Scan for the cell matching the given text and deliver its [x, y] coordinate at center. 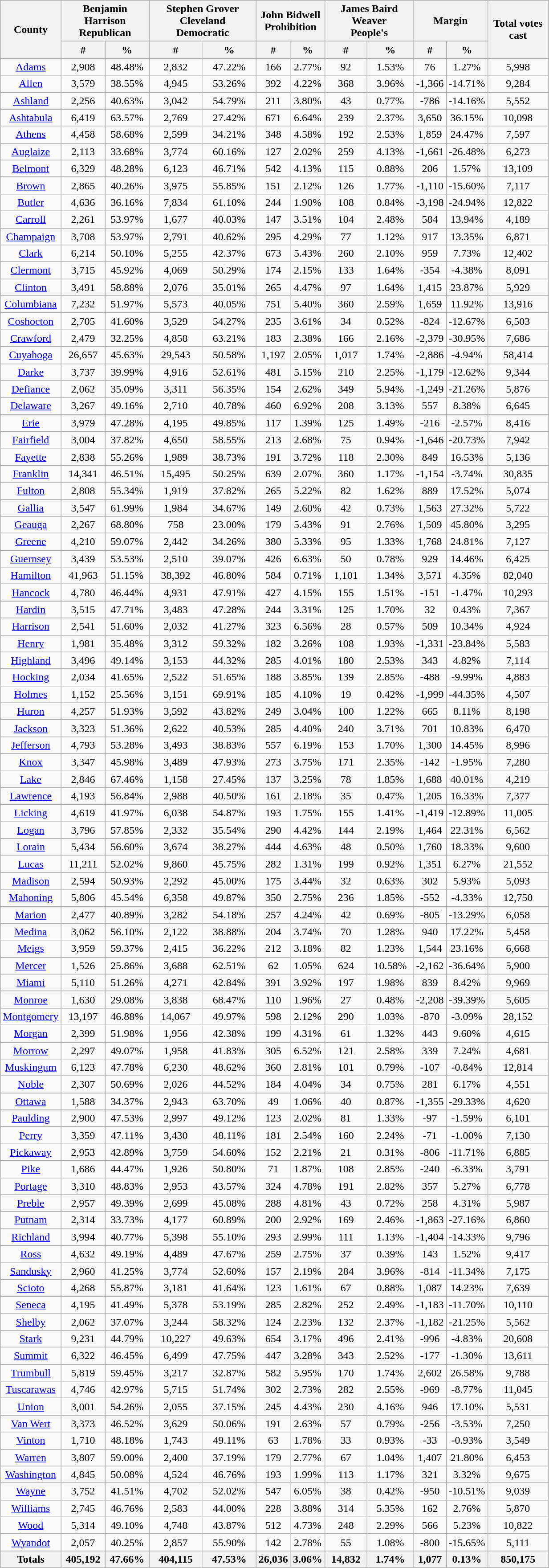
Athens [31, 135]
5,314 [83, 1525]
2,267 [83, 525]
45.63% [127, 355]
124 [273, 1322]
24.81% [467, 542]
2.16% [390, 338]
60.16% [229, 151]
17.10% [467, 1407]
1.98% [390, 983]
1,464 [430, 830]
1.75% [307, 813]
44.79% [127, 1339]
11,005 [518, 813]
293 [273, 1237]
5.27% [467, 1186]
5,136 [518, 457]
45.00% [229, 881]
-177 [430, 1356]
5,110 [83, 983]
54.60% [229, 1152]
-71 [430, 1135]
3,282 [175, 915]
4.58% [307, 135]
5,458 [518, 932]
-6.33% [467, 1169]
43.87% [229, 1525]
22.31% [467, 830]
889 [430, 491]
45.98% [127, 762]
38.27% [229, 847]
39.07% [229, 559]
3.72% [307, 457]
6,562 [518, 830]
-11.71% [467, 1152]
1.05% [307, 966]
2,699 [175, 1203]
5,398 [175, 1237]
3,807 [83, 1457]
7,597 [518, 135]
26.58% [467, 1373]
1,205 [430, 796]
52.60% [229, 1271]
32.25% [127, 338]
37.07% [127, 1322]
0.77% [390, 101]
51.93% [127, 711]
3,347 [83, 762]
67.46% [127, 779]
10,293 [518, 593]
115 [346, 168]
63.21% [229, 338]
-14.16% [467, 101]
5.22% [307, 491]
0.50% [390, 847]
1,984 [175, 508]
183 [273, 338]
27.32% [467, 508]
5.93% [467, 881]
1.52% [467, 1254]
Medina [31, 932]
40.53% [229, 728]
Defiance [31, 389]
2.15% [307, 270]
Wayne [31, 1491]
4,845 [83, 1474]
1,956 [175, 1033]
4.01% [307, 660]
3,529 [175, 321]
12,822 [518, 202]
917 [430, 237]
4.43% [307, 1407]
56.35% [229, 389]
57 [346, 1424]
Coshocton [31, 321]
40.62% [229, 237]
5.35% [390, 1508]
2,583 [175, 1508]
6.17% [467, 1085]
4.40% [307, 728]
4.24% [307, 915]
323 [273, 626]
-30.95% [467, 338]
348 [273, 135]
121 [346, 1050]
447 [273, 1356]
8,416 [518, 423]
51.15% [127, 576]
3.18% [307, 949]
2,791 [175, 237]
-814 [430, 1271]
6,885 [518, 1152]
197 [346, 983]
3,001 [83, 1407]
-1,249 [430, 389]
392 [273, 84]
236 [346, 898]
Washington [31, 1474]
Mahoning [31, 898]
3,430 [175, 1135]
Crawford [31, 338]
-3.53% [467, 1424]
2,997 [175, 1118]
53.53% [127, 559]
3.28% [307, 1356]
1.12% [390, 237]
61 [346, 1033]
43.82% [229, 711]
2,032 [175, 626]
7,114 [518, 660]
7,280 [518, 762]
3,153 [175, 660]
4.63% [307, 847]
58,414 [518, 355]
1.78% [307, 1441]
49.63% [229, 1339]
47.22% [229, 67]
-142 [430, 762]
929 [430, 559]
55.87% [127, 1288]
14,341 [83, 474]
3,489 [175, 762]
6,329 [83, 168]
2,960 [83, 1271]
8,091 [518, 270]
4,507 [518, 694]
25.86% [127, 966]
26,036 [273, 1559]
3,959 [83, 949]
50.25% [229, 474]
6,419 [83, 118]
59.00% [127, 1457]
1.08% [390, 1542]
44.47% [127, 1169]
144 [346, 830]
0.52% [390, 321]
-996 [430, 1339]
1,077 [430, 1559]
49.11% [229, 1441]
4.42% [307, 830]
Hardin [31, 610]
288 [273, 1203]
53.19% [229, 1305]
48 [346, 847]
49.16% [127, 406]
91 [346, 525]
0.93% [390, 1441]
26,657 [83, 355]
Seneca [31, 1305]
54.27% [229, 321]
153 [346, 745]
142 [273, 1542]
1.32% [390, 1033]
1.51% [390, 593]
4,632 [83, 1254]
17.52% [467, 491]
55.34% [127, 491]
3.85% [307, 677]
5,111 [518, 1542]
Jackson [31, 728]
-29.33% [467, 1101]
-2,208 [430, 999]
1,688 [430, 779]
1,152 [83, 694]
-21.25% [467, 1322]
5.94% [390, 389]
4.78% [307, 1186]
305 [273, 1050]
1,158 [175, 779]
Morgan [31, 1033]
147 [273, 219]
Tuscarawas [31, 1390]
204 [273, 932]
50.58% [229, 355]
2.35% [390, 762]
James Baird WeaverPeople's [369, 21]
4,650 [175, 440]
-33 [430, 1441]
Ottawa [31, 1101]
2.24% [390, 1135]
5,255 [175, 254]
Fulton [31, 491]
Jefferson [31, 745]
12,814 [518, 1068]
45.54% [127, 898]
1.62% [390, 491]
10,110 [518, 1305]
1,989 [175, 457]
6.19% [307, 745]
5.40% [307, 304]
33.68% [127, 151]
1,509 [430, 525]
Pike [31, 1169]
Stark [31, 1339]
54.79% [229, 101]
2,900 [83, 1118]
113 [346, 1474]
-21.26% [467, 389]
4.10% [307, 694]
4.81% [307, 1203]
3,491 [83, 287]
257 [273, 915]
Putnam [31, 1220]
208 [346, 406]
380 [273, 542]
2.49% [390, 1305]
4,069 [175, 270]
4.82% [467, 660]
Champaign [31, 237]
33 [346, 1441]
54.18% [229, 915]
Lawrence [31, 796]
49.07% [127, 1050]
2.07% [307, 474]
1.90% [307, 202]
10,822 [518, 1525]
Mercer [31, 966]
-14.71% [467, 84]
4.35% [467, 576]
1,958 [175, 1050]
169 [346, 1220]
Allen [31, 84]
4,524 [175, 1474]
6,871 [518, 237]
2.55% [390, 1390]
426 [273, 559]
3,181 [175, 1288]
-23.84% [467, 643]
-11.34% [467, 1271]
566 [430, 1525]
946 [430, 1407]
-805 [430, 915]
13,109 [518, 168]
184 [273, 1085]
3,549 [518, 1441]
-8.77% [467, 1390]
5,434 [83, 847]
8.38% [467, 406]
1,659 [430, 304]
6,058 [518, 915]
92 [346, 67]
10,098 [518, 118]
2.23% [307, 1322]
42.97% [127, 1390]
55 [346, 1542]
5.23% [467, 1525]
Hamilton [31, 576]
258 [430, 1203]
2.60% [307, 508]
7,127 [518, 542]
4,748 [175, 1525]
59.07% [127, 542]
Trumbull [31, 1373]
14.45% [467, 745]
50 [346, 559]
3,715 [83, 270]
Marion [31, 915]
Scioto [31, 1288]
48.83% [127, 1186]
Adams [31, 67]
2,261 [83, 219]
55.90% [229, 1542]
61.10% [229, 202]
940 [430, 932]
154 [273, 389]
1.23% [390, 949]
6,470 [518, 728]
Cuyahoga [31, 355]
839 [430, 983]
2.52% [390, 1356]
29,543 [175, 355]
2.18% [307, 796]
41.51% [127, 1491]
23.16% [467, 949]
3.26% [307, 643]
324 [273, 1186]
2.38% [307, 338]
42.84% [229, 983]
1,768 [430, 542]
2,399 [83, 1033]
Miami [31, 983]
1,919 [175, 491]
182 [273, 643]
49.87% [229, 898]
63.70% [229, 1101]
6.63% [307, 559]
Ashtabula [31, 118]
149 [273, 508]
9,344 [518, 372]
38 [346, 1491]
-1,355 [430, 1101]
-0.84% [467, 1068]
-3.74% [467, 474]
6,038 [175, 813]
2,808 [83, 491]
Clark [31, 254]
-1.30% [467, 1356]
41.65% [127, 677]
162 [430, 1508]
404,115 [175, 1559]
2.78% [307, 1542]
Monroe [31, 999]
13,611 [518, 1356]
Carroll [31, 219]
3,579 [83, 84]
1.22% [390, 711]
49.85% [229, 423]
4,489 [175, 1254]
41.25% [127, 1271]
58.32% [229, 1322]
4,746 [83, 1390]
Guernsey [31, 559]
Madison [31, 881]
6.27% [467, 864]
41.64% [229, 1288]
60.89% [229, 1220]
5,573 [175, 304]
8,996 [518, 745]
6.64% [307, 118]
36.15% [467, 118]
2.59% [390, 304]
211 [273, 101]
48.11% [229, 1135]
2,745 [83, 1508]
Columbiana [31, 304]
40.78% [229, 406]
3,373 [83, 1424]
4,931 [175, 593]
50.10% [127, 254]
5,583 [518, 643]
673 [273, 254]
4,193 [83, 796]
284 [346, 1271]
4,615 [518, 1033]
2,442 [175, 542]
7,377 [518, 796]
2,055 [175, 1407]
Williams [31, 1508]
Richland [31, 1237]
160 [346, 1135]
Highland [31, 660]
2,477 [83, 915]
2,256 [83, 101]
3,708 [83, 237]
14.46% [467, 559]
2,957 [83, 1203]
49.12% [229, 1118]
-2,886 [430, 355]
Clinton [31, 287]
23.00% [229, 525]
Preble [31, 1203]
3.51% [307, 219]
0.69% [390, 915]
240 [346, 728]
2,541 [83, 626]
1,526 [83, 966]
8,198 [518, 711]
40.63% [127, 101]
56.10% [127, 932]
496 [346, 1339]
-1,182 [430, 1322]
34.67% [229, 508]
47.75% [229, 1356]
28 [346, 626]
3,979 [83, 423]
6.52% [307, 1050]
350 [273, 898]
40.01% [467, 779]
57.85% [127, 830]
1,926 [175, 1169]
2,307 [83, 1085]
50.93% [127, 881]
1.34% [390, 576]
3,311 [175, 389]
-1.00% [467, 1135]
5,378 [175, 1305]
9,039 [518, 1491]
3.92% [307, 983]
2,594 [83, 881]
1.41% [390, 813]
9,284 [518, 84]
5,562 [518, 1322]
-1.95% [467, 762]
40.05% [229, 304]
547 [273, 1491]
27.42% [229, 118]
45.08% [229, 1203]
-15.65% [467, 1542]
13.94% [467, 219]
28,152 [518, 1016]
12,750 [518, 898]
624 [346, 966]
1,407 [430, 1457]
-4.38% [467, 270]
1.31% [307, 864]
3.88% [307, 1508]
2.54% [307, 1135]
2.29% [390, 1525]
45.80% [467, 525]
6,322 [83, 1356]
6.05% [307, 1491]
2.92% [307, 1220]
47.78% [127, 1068]
-4.94% [467, 355]
-1,419 [430, 813]
2,113 [83, 151]
7,130 [518, 1135]
Geauga [31, 525]
61.99% [127, 508]
850,175 [518, 1559]
47.91% [229, 593]
0.94% [390, 440]
2,522 [175, 677]
132 [346, 1322]
77 [346, 237]
248 [346, 1525]
6,273 [518, 151]
32.87% [229, 1373]
0.87% [390, 1101]
Belmont [31, 168]
0.48% [390, 999]
49.97% [229, 1016]
6,358 [175, 898]
Brown [31, 185]
37.19% [229, 1457]
1,588 [83, 1101]
95 [346, 542]
9,860 [175, 864]
75 [346, 440]
Henry [31, 643]
3,312 [175, 643]
1.57% [467, 168]
235 [273, 321]
-1,183 [430, 1305]
0.75% [390, 1085]
3,838 [175, 999]
59.37% [127, 949]
4,268 [83, 1288]
6,425 [518, 559]
7,175 [518, 1271]
Franklin [31, 474]
4,780 [83, 593]
339 [430, 1050]
-1,331 [430, 643]
1,087 [430, 1288]
133 [346, 270]
0.31% [390, 1152]
6,214 [83, 254]
126 [346, 185]
45.92% [127, 270]
Margin [451, 21]
3,592 [175, 711]
27 [346, 999]
Lorain [31, 847]
4,858 [175, 338]
4.15% [307, 593]
6,499 [175, 1356]
3,796 [83, 830]
-1,154 [430, 474]
53.26% [229, 84]
Darke [31, 372]
-552 [430, 898]
1,686 [83, 1169]
46.51% [127, 474]
200 [273, 1220]
170 [346, 1373]
2,332 [175, 830]
-950 [430, 1491]
35.09% [127, 389]
3,493 [175, 745]
4,681 [518, 1050]
35.48% [127, 643]
1,760 [430, 847]
2,479 [83, 338]
49.19% [127, 1254]
13,197 [83, 1016]
-824 [430, 321]
391 [273, 983]
0.71% [307, 576]
9,417 [518, 1254]
3.25% [307, 779]
50.69% [127, 1085]
3,217 [175, 1373]
0.43% [467, 610]
-1,863 [430, 1220]
-2.57% [467, 423]
42.38% [229, 1033]
0.63% [390, 881]
1,859 [430, 135]
-1.59% [467, 1118]
Warren [31, 1457]
1,415 [430, 287]
Auglaize [31, 151]
17.22% [467, 932]
Fayette [31, 457]
3,267 [83, 406]
63 [273, 1441]
35 [346, 796]
55.10% [229, 1237]
21.80% [467, 1457]
-97 [430, 1118]
2,292 [175, 881]
509 [430, 626]
314 [346, 1508]
11,045 [518, 1390]
3,004 [83, 440]
0.47% [390, 796]
12,402 [518, 254]
49 [273, 1101]
59.45% [127, 1373]
-1,366 [430, 84]
1,351 [430, 864]
9,788 [518, 1373]
5,531 [518, 1407]
1.27% [467, 67]
6,668 [518, 949]
Erie [31, 423]
1,017 [346, 355]
Lake [31, 779]
2,297 [83, 1050]
2.25% [390, 372]
3.31% [307, 610]
-240 [430, 1169]
46.44% [127, 593]
82,040 [518, 576]
7,686 [518, 338]
-9.99% [467, 677]
6,860 [518, 1220]
111 [346, 1237]
213 [273, 440]
46.71% [229, 168]
3,629 [175, 1424]
40.03% [229, 219]
38.83% [229, 745]
35.54% [229, 830]
7,367 [518, 610]
427 [273, 593]
13,916 [518, 304]
1,563 [430, 508]
444 [273, 847]
582 [273, 1373]
443 [430, 1033]
Licking [31, 813]
8.42% [467, 983]
2.81% [307, 1068]
2.21% [307, 1152]
14,067 [175, 1016]
2,857 [175, 1542]
5,876 [518, 389]
34.21% [229, 135]
4.04% [307, 1085]
151 [273, 185]
1.96% [307, 999]
210 [346, 372]
5,998 [518, 67]
5,806 [83, 898]
-11.70% [467, 1305]
8.11% [467, 711]
47.11% [127, 1135]
-256 [430, 1424]
206 [430, 168]
34.26% [229, 542]
16.53% [467, 457]
36.16% [127, 202]
481 [273, 372]
6,503 [518, 321]
2,943 [175, 1101]
55.85% [229, 185]
9.60% [467, 1033]
0.13% [467, 1559]
2,838 [83, 457]
7,250 [518, 1424]
665 [430, 711]
50.06% [229, 1424]
Huron [31, 711]
-107 [430, 1068]
139 [346, 677]
Summit [31, 1356]
Logan [31, 830]
2.63% [307, 1424]
54.87% [229, 813]
0.57% [390, 626]
0.92% [390, 864]
44.00% [229, 1508]
-12.67% [467, 321]
-1,404 [430, 1237]
2.99% [307, 1237]
3,151 [175, 694]
Clermont [31, 270]
7,942 [518, 440]
Hocking [31, 677]
639 [273, 474]
Van Wert [31, 1424]
127 [273, 151]
188 [273, 677]
2,988 [175, 796]
542 [273, 168]
18.33% [467, 847]
46.45% [127, 1356]
42.37% [229, 254]
46.80% [229, 576]
76 [430, 67]
3.17% [307, 1339]
3,295 [518, 525]
1.77% [390, 185]
3.13% [390, 406]
758 [175, 525]
51.60% [127, 626]
1,197 [273, 355]
27.45% [229, 779]
-1.47% [467, 593]
3,359 [83, 1135]
273 [273, 762]
295 [273, 237]
68.47% [229, 999]
-12.89% [467, 813]
4,793 [83, 745]
5.15% [307, 372]
2,908 [83, 67]
5.95% [307, 1373]
49.39% [127, 1203]
-39.39% [467, 999]
4,189 [518, 219]
1.93% [390, 643]
36.22% [229, 949]
1.61% [307, 1288]
4.73% [307, 1525]
40.50% [229, 796]
Muskingum [31, 1068]
37.15% [229, 1407]
51.98% [127, 1033]
2.10% [390, 254]
3.04% [307, 711]
1.04% [390, 1457]
48.18% [127, 1441]
4,257 [83, 711]
40.26% [127, 185]
45.75% [229, 864]
38.55% [127, 84]
-24.94% [467, 202]
1.06% [307, 1101]
157 [273, 1271]
Noble [31, 1085]
-1,646 [430, 440]
4,551 [518, 1085]
6,230 [175, 1068]
-151 [430, 593]
53.28% [127, 745]
37 [346, 1254]
Wyandot [31, 1542]
42.89% [127, 1152]
-4.33% [467, 898]
Meigs [31, 949]
180 [346, 660]
Lucas [31, 864]
3,791 [518, 1169]
4,916 [175, 372]
38.73% [229, 457]
3.06% [307, 1559]
14,832 [346, 1559]
239 [346, 118]
2,400 [175, 1457]
3,323 [83, 728]
2,622 [175, 728]
4.47% [307, 287]
Harrison [31, 626]
3.44% [307, 881]
9,600 [518, 847]
5.33% [307, 542]
5,870 [518, 1508]
41.27% [229, 626]
357 [430, 1186]
29.08% [127, 999]
117 [273, 423]
56.60% [127, 847]
1,677 [175, 219]
2,710 [175, 406]
10.83% [467, 728]
260 [346, 254]
48.62% [229, 1068]
2,769 [175, 118]
1,630 [83, 999]
41.83% [229, 1050]
25.56% [127, 694]
24.47% [467, 135]
5,093 [518, 881]
4,620 [518, 1101]
104 [346, 219]
21,552 [518, 864]
9,796 [518, 1237]
Vinton [31, 1441]
-3,198 [430, 202]
19 [346, 694]
185 [273, 694]
9,675 [518, 1474]
2.41% [390, 1339]
-2,379 [430, 338]
11,211 [83, 864]
100 [346, 711]
3,062 [83, 932]
3.32% [467, 1474]
2,415 [175, 949]
3,244 [175, 1322]
-216 [430, 423]
34.37% [127, 1101]
654 [273, 1339]
4,619 [83, 813]
0.39% [390, 1254]
6,778 [518, 1186]
118 [346, 457]
John BidwellProhibition [290, 21]
959 [430, 254]
4,636 [83, 202]
2.73% [307, 1390]
1.28% [390, 932]
7,834 [175, 202]
38,392 [175, 576]
5,819 [83, 1373]
33.73% [127, 1220]
59.32% [229, 643]
44.52% [229, 1085]
-0.93% [467, 1441]
-27.16% [467, 1220]
52.61% [229, 372]
Fairfield [31, 440]
751 [273, 304]
Knox [31, 762]
-3.09% [467, 1016]
81 [346, 1118]
1,981 [83, 643]
40.25% [127, 1542]
Morrow [31, 1050]
-15.60% [467, 185]
212 [273, 949]
1,544 [430, 949]
Totals [31, 1559]
Ashland [31, 101]
9,231 [83, 1339]
68.80% [127, 525]
41.97% [127, 813]
2.68% [307, 440]
2.58% [390, 1050]
14.23% [467, 1288]
1,101 [346, 576]
-14.33% [467, 1237]
3,737 [83, 372]
11.92% [467, 304]
7,232 [83, 304]
181 [273, 1135]
-20.73% [467, 440]
2.05% [307, 355]
4.29% [307, 237]
598 [273, 1016]
40.89% [127, 915]
7,117 [518, 185]
405,192 [83, 1559]
137 [273, 779]
5,722 [518, 508]
4,458 [83, 135]
48.48% [127, 67]
3.80% [307, 101]
Paulding [31, 1118]
5,605 [518, 999]
3.74% [307, 932]
4.22% [307, 84]
38.88% [229, 932]
70 [346, 932]
2,832 [175, 67]
Delaware [31, 406]
0.72% [390, 1203]
Shelby [31, 1322]
Union [31, 1407]
3,571 [430, 576]
78 [346, 779]
58.55% [229, 440]
Butler [31, 202]
54.26% [127, 1407]
4,702 [175, 1491]
15,495 [175, 474]
51.65% [229, 677]
-800 [430, 1542]
3,759 [175, 1152]
5,074 [518, 491]
174 [273, 270]
3,496 [83, 660]
Ross [31, 1254]
-1,661 [430, 151]
9,969 [518, 983]
321 [430, 1474]
69.91% [229, 694]
-44.35% [467, 694]
3,650 [430, 118]
1.99% [307, 1474]
6,101 [518, 1118]
Greene [31, 542]
40 [346, 1101]
701 [430, 728]
49.14% [127, 660]
3,975 [175, 185]
175 [273, 881]
3,752 [83, 1491]
4,945 [175, 84]
2.46% [390, 1220]
58.68% [127, 135]
4,219 [518, 779]
4,210 [83, 542]
10.58% [390, 966]
368 [346, 84]
16.33% [467, 796]
1.13% [390, 1237]
Gallia [31, 508]
245 [273, 1407]
4,271 [175, 983]
49.10% [127, 1525]
5,552 [518, 101]
228 [273, 1508]
71 [273, 1169]
0.73% [390, 508]
County [31, 29]
2.62% [307, 389]
-488 [430, 677]
3,310 [83, 1186]
Total votes cast [518, 29]
40.77% [127, 1237]
2,314 [83, 1220]
-2,162 [430, 966]
-10.51% [467, 1491]
47.93% [229, 762]
192 [346, 135]
55.26% [127, 457]
2.48% [390, 219]
Portage [31, 1186]
152 [273, 1152]
2,602 [430, 1373]
62 [273, 966]
23.87% [467, 287]
6.92% [307, 406]
6,645 [518, 406]
1,710 [83, 1441]
97 [346, 287]
171 [346, 762]
2,510 [175, 559]
3,042 [175, 101]
2,122 [175, 932]
-4.83% [467, 1339]
13.35% [467, 237]
2,076 [175, 287]
7.73% [467, 254]
3,688 [175, 966]
3,483 [175, 610]
46.52% [127, 1424]
230 [346, 1407]
Pickaway [31, 1152]
44.32% [229, 660]
51.74% [229, 1390]
1,743 [175, 1441]
Sandusky [31, 1271]
2,865 [83, 185]
43.57% [229, 1186]
47.67% [229, 1254]
512 [273, 1525]
3.75% [307, 762]
41.49% [127, 1305]
62.51% [229, 966]
Montgomery [31, 1016]
39.99% [127, 372]
35.01% [229, 287]
6.56% [307, 626]
10.34% [467, 626]
46.88% [127, 1016]
63.57% [127, 118]
-870 [430, 1016]
2,057 [83, 1542]
Stephen Grover ClevelandDemocratic [203, 21]
0.84% [390, 202]
5,715 [175, 1390]
-13.29% [467, 915]
-1,179 [430, 372]
7.24% [467, 1050]
1.49% [390, 423]
Wood [31, 1525]
3,547 [83, 508]
5,987 [518, 1203]
1,300 [430, 745]
2,599 [175, 135]
2,846 [83, 779]
101 [346, 1068]
Perry [31, 1135]
4.16% [390, 1407]
252 [346, 1305]
4,883 [518, 677]
281 [430, 1085]
56.84% [127, 796]
51.97% [127, 304]
50.08% [127, 1474]
1.39% [307, 423]
51.36% [127, 728]
Hancock [31, 593]
161 [273, 796]
50.29% [229, 270]
2,705 [83, 321]
47.66% [127, 1559]
5,900 [518, 966]
3,674 [175, 847]
51.26% [127, 983]
48.28% [127, 168]
3.71% [390, 728]
50.80% [229, 1169]
20,608 [518, 1339]
2,034 [83, 677]
110 [273, 999]
21 [346, 1152]
1.03% [390, 1016]
-1,110 [430, 185]
3,515 [83, 610]
4,177 [175, 1220]
58.88% [127, 287]
30,835 [518, 474]
0.78% [390, 559]
5,929 [518, 287]
Holmes [31, 694]
2.30% [390, 457]
-12.62% [467, 372]
143 [430, 1254]
Benjamin HarrisonRepublican [105, 21]
3.61% [307, 321]
47.71% [127, 610]
3,439 [83, 559]
-354 [430, 270]
-36.64% [467, 966]
849 [430, 457]
249 [273, 711]
7,639 [518, 1288]
460 [273, 406]
349 [346, 389]
1.87% [307, 1169]
-1,999 [430, 694]
-786 [430, 101]
3,994 [83, 1237]
-969 [430, 1390]
671 [273, 118]
41,963 [83, 576]
6,453 [518, 1457]
4,924 [518, 626]
2,026 [175, 1085]
-26.48% [467, 151]
1.53% [390, 67]
41.60% [127, 321]
10,227 [175, 1339]
-806 [430, 1152]
